Output the [x, y] coordinate of the center of the cell containing the given text.  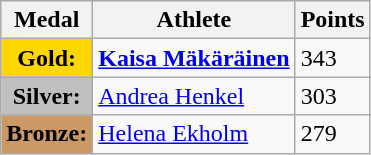
279 [332, 134]
Gold: [47, 58]
303 [332, 96]
Points [332, 20]
Andrea Henkel [194, 96]
Athlete [194, 20]
Bronze: [47, 134]
Helena Ekholm [194, 134]
343 [332, 58]
Medal [47, 20]
Kaisa Mäkäräinen [194, 58]
Silver: [47, 96]
